Pinpoint the cell where the given text exists, returning its (x, y) midpoint coordinate. 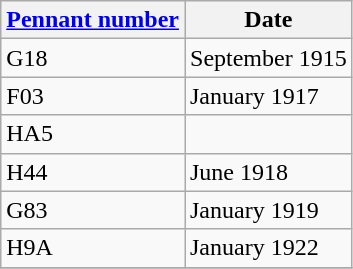
January 1919 (268, 210)
F03 (93, 96)
HA5 (93, 134)
June 1918 (268, 172)
September 1915 (268, 58)
January 1922 (268, 248)
Pennant number (93, 20)
H9A (93, 248)
H44 (93, 172)
G18 (93, 58)
Date (268, 20)
January 1917 (268, 96)
G83 (93, 210)
